Determine the [X, Y] coordinate at the center of the cell enclosing the given text.  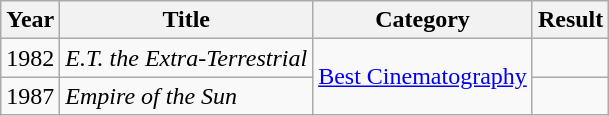
Title [186, 20]
1987 [30, 96]
Empire of the Sun [186, 96]
Category [423, 20]
Year [30, 20]
Result [570, 20]
E.T. the Extra-Terrestrial [186, 58]
1982 [30, 58]
Best Cinematography [423, 77]
